Output the (X, Y) coordinate of the center of the cell containing the given text.  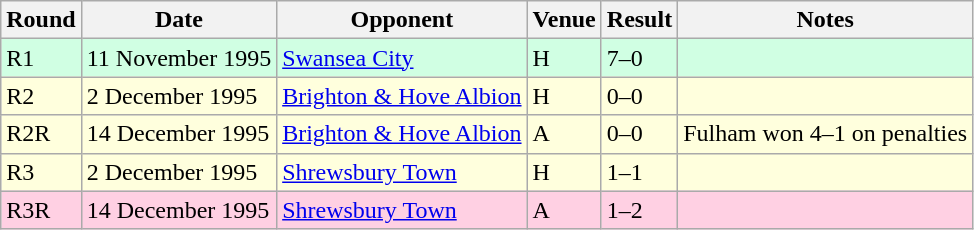
Fulham won 4–1 on penalties (826, 134)
Date (178, 20)
R1 (41, 58)
11 November 1995 (178, 58)
1–2 (639, 210)
R2 (41, 96)
Result (639, 20)
Notes (826, 20)
R3 (41, 172)
Opponent (402, 20)
R2R (41, 134)
Venue (564, 20)
R3R (41, 210)
1–1 (639, 172)
Round (41, 20)
7–0 (639, 58)
Swansea City (402, 58)
